Pinpoint the cell where the given text exists, returning its [X, Y] midpoint coordinate. 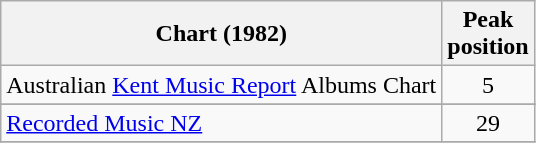
29 [488, 123]
Chart (1982) [222, 34]
Australian Kent Music Report Albums Chart [222, 85]
Recorded Music NZ [222, 123]
Peakposition [488, 34]
5 [488, 85]
